Search for the cell housing the specified text and yield its (x, y) center coordinate. 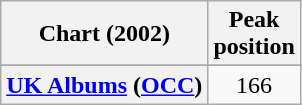
166 (254, 85)
Chart (2002) (104, 34)
Peakposition (254, 34)
UK Albums (OCC) (104, 85)
